Detect which cell encompasses the target text, then output its (X, Y) center coordinate. 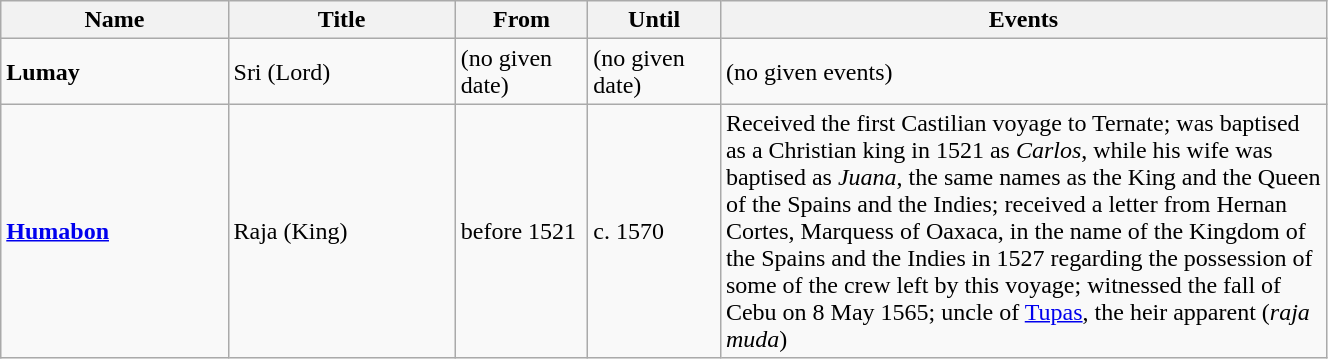
c. 1570 (654, 231)
(no given events) (1023, 72)
Until (654, 20)
Lumay (114, 72)
Sri (Lord) (342, 72)
Raja (King) (342, 231)
Name (114, 20)
Title (342, 20)
From (522, 20)
before 1521 (522, 231)
Humabon (114, 231)
Events (1023, 20)
